Determine the [X, Y] coordinate at the center of the cell enclosing the given text.  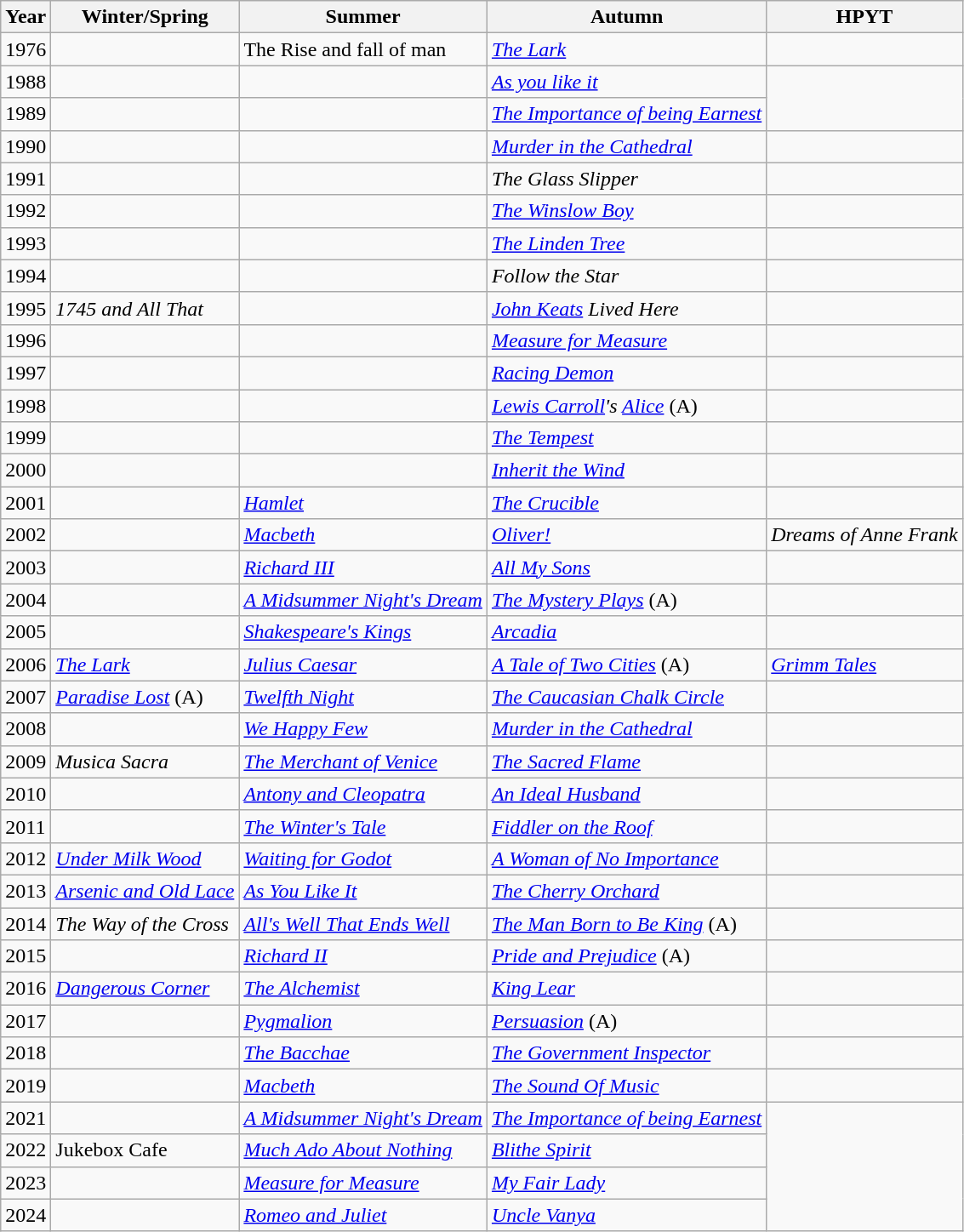
The Crucible [626, 503]
The Sacred Flame [626, 761]
Twelfth Night [363, 697]
As you like it [626, 82]
1995 [26, 308]
Fiddler on the Roof [626, 826]
The Cherry Orchard [626, 891]
Under Milk Wood [145, 858]
Dangerous Corner [145, 989]
Follow the Star [626, 276]
2013 [26, 891]
2009 [26, 761]
Dreams of Anne Frank [864, 535]
2022 [26, 1150]
2001 [26, 503]
1991 [26, 179]
Persuasion (A) [626, 1021]
2018 [26, 1053]
2019 [26, 1086]
1998 [26, 406]
1990 [26, 146]
An Ideal Husband [626, 794]
The Bacchae [363, 1053]
2002 [26, 535]
Shakespeare's Kings [363, 632]
A Woman of No Importance [626, 858]
2015 [26, 956]
2011 [26, 826]
Grimm Tales [864, 664]
1997 [26, 373]
The Alchemist [363, 989]
1988 [26, 82]
Pygmalion [363, 1021]
Summer [363, 17]
The Mystery Plays (A) [626, 600]
The Glass Slipper [626, 179]
The Way of the Cross [145, 923]
Romeo and Juliet [363, 1215]
Hamlet [363, 503]
King Lear [626, 989]
1976 [26, 49]
Blithe Spirit [626, 1150]
Winter/Spring [145, 17]
1992 [26, 211]
2004 [26, 600]
2008 [26, 729]
2012 [26, 858]
1996 [26, 340]
Waiting for Godot [363, 858]
2003 [26, 568]
Year [26, 17]
2014 [26, 923]
1989 [26, 114]
The Rise and fall of man [363, 49]
Julius Caesar [363, 664]
All My Sons [626, 568]
2005 [26, 632]
The Merchant of Venice [363, 761]
Musica Sacra [145, 761]
Arsenic and Old Lace [145, 891]
2006 [26, 664]
2021 [26, 1118]
The Caucasian Chalk Circle [626, 697]
The Winter's Tale [363, 826]
1994 [26, 276]
John Keats Lived Here [626, 308]
Pride and Prejudice (A) [626, 956]
Lewis Carroll's Alice (A) [626, 406]
2023 [26, 1183]
Paradise Lost (A) [145, 697]
Much Ado About Nothing [363, 1150]
The Government Inspector [626, 1053]
Racing Demon [626, 373]
1999 [26, 438]
2017 [26, 1021]
Antony and Cleopatra [363, 794]
All's Well That Ends Well [363, 923]
Jukebox Cafe [145, 1150]
The Sound Of Music [626, 1086]
Richard III [363, 568]
The Linden Tree [626, 243]
Uncle Vanya [626, 1215]
A Tale of Two Cities (A) [626, 664]
2016 [26, 989]
2000 [26, 471]
Inherit the Wind [626, 471]
1993 [26, 243]
My Fair Lady [626, 1183]
Arcadia [626, 632]
1745 and All That [145, 308]
The Winslow Boy [626, 211]
Oliver! [626, 535]
2007 [26, 697]
The Man Born to Be King (A) [626, 923]
2010 [26, 794]
As You Like It [363, 891]
HPYT [864, 17]
The Tempest [626, 438]
We Happy Few [363, 729]
Richard II [363, 956]
2024 [26, 1215]
Autumn [626, 17]
